Detect which cell encompasses the target text, then output its [X, Y] center coordinate. 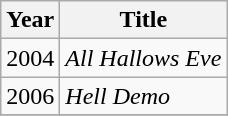
2006 [30, 96]
Hell Demo [144, 96]
All Hallows Eve [144, 58]
Year [30, 20]
Title [144, 20]
2004 [30, 58]
